Extract the (x, y) coordinate from the center of the cell holding the provided text.  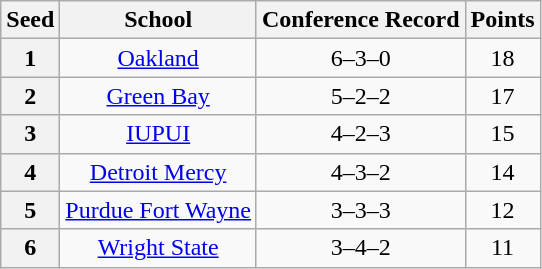
11 (502, 248)
15 (502, 134)
Purdue Fort Wayne (158, 210)
6–3–0 (360, 58)
2 (30, 96)
Seed (30, 20)
Conference Record (360, 20)
5 (30, 210)
Oakland (158, 58)
3–3–3 (360, 210)
5–2–2 (360, 96)
Green Bay (158, 96)
17 (502, 96)
School (158, 20)
4 (30, 172)
4–3–2 (360, 172)
12 (502, 210)
6 (30, 248)
IUPUI (158, 134)
3 (30, 134)
Wright State (158, 248)
1 (30, 58)
18 (502, 58)
3–4–2 (360, 248)
Detroit Mercy (158, 172)
4–2–3 (360, 134)
14 (502, 172)
Points (502, 20)
